Detect which cell encompasses the target text, then output its [X, Y] center coordinate. 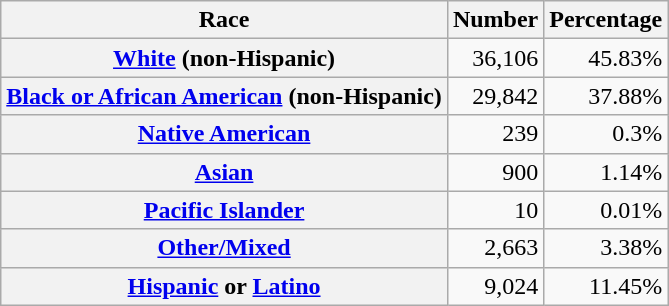
2,663 [495, 248]
239 [495, 134]
0.3% [606, 134]
Percentage [606, 20]
Other/Mixed [224, 248]
9,024 [495, 286]
Black or African American (non-Hispanic) [224, 96]
3.38% [606, 248]
45.83% [606, 58]
36,106 [495, 58]
Hispanic or Latino [224, 286]
Number [495, 20]
10 [495, 210]
Native American [224, 134]
0.01% [606, 210]
900 [495, 172]
Race [224, 20]
37.88% [606, 96]
11.45% [606, 286]
White (non-Hispanic) [224, 58]
29,842 [495, 96]
Asian [224, 172]
1.14% [606, 172]
Pacific Islander [224, 210]
